For the text-containing cell, return its midpoint in (X, Y) coordinate format. 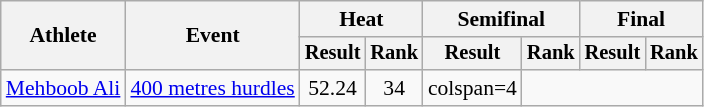
Final (642, 19)
Heat (362, 19)
Athlete (64, 36)
400 metres hurdles (212, 88)
Semifinal (502, 19)
52.24 (333, 88)
Mehboob Ali (64, 88)
34 (394, 88)
colspan=4 (472, 88)
Event (212, 36)
